Output the [X, Y] coordinate of the center of the cell containing the given text.  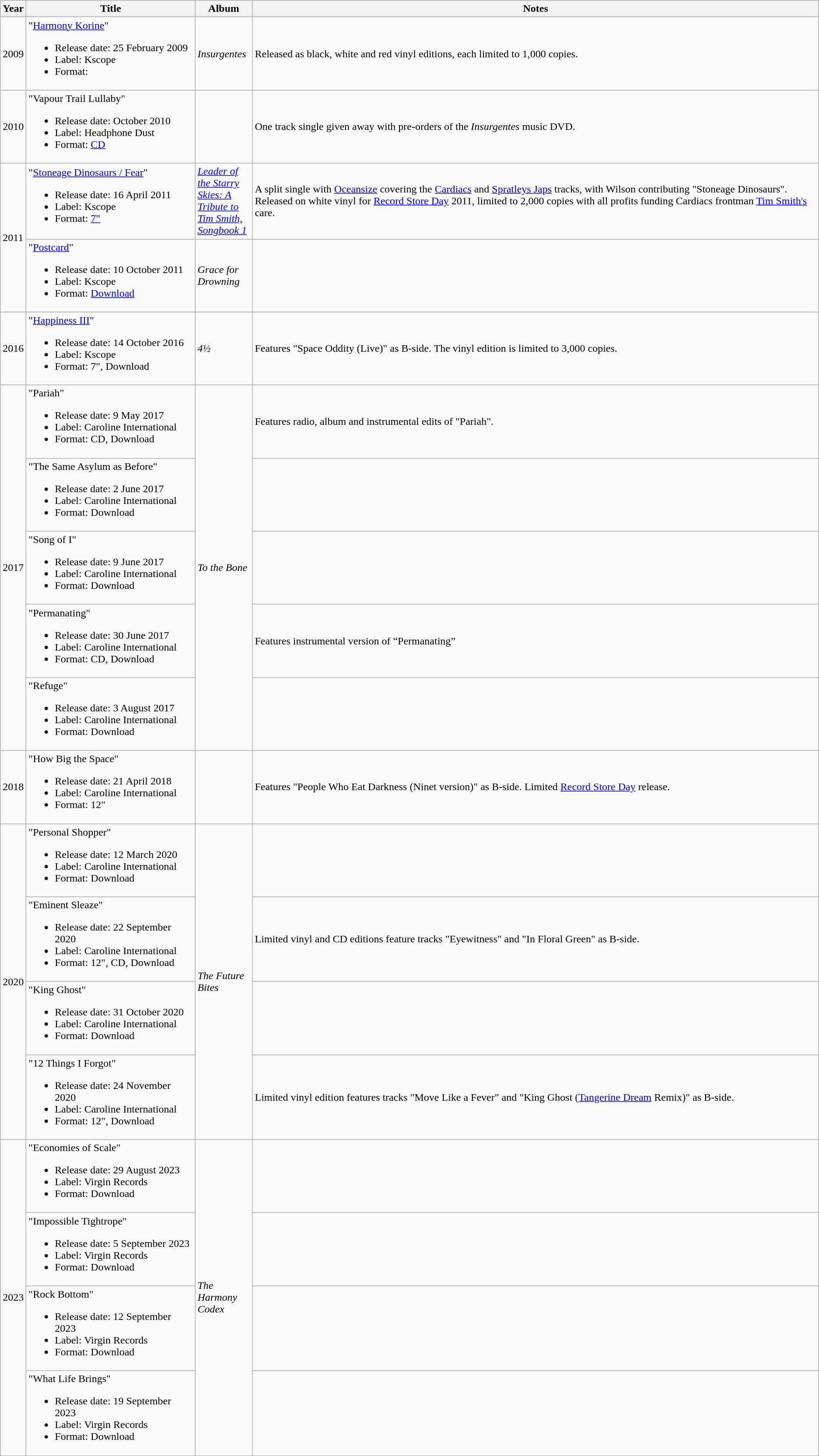
2020 [13, 981]
"Song of I"Release date: 9 June 2017Label: Caroline InternationalFormat: Download [111, 568]
"Pariah"Release date: 9 May 2017Label: Caroline InternationalFormat: CD, Download [111, 422]
Released as black, white and red vinyl editions, each limited to 1,000 copies. [535, 53]
2018 [13, 787]
"Refuge"Release date: 3 August 2017Label: Caroline InternationalFormat: Download [111, 714]
Notes [535, 9]
"Vapour Trail Lullaby"Release date: October 2010Label: Headphone DustFormat: CD [111, 127]
"Rock Bottom"Release date: 12 September 2023Label: Virgin RecordsFormat: Download [111, 1328]
2009 [13, 53]
2010 [13, 127]
Album [224, 9]
Features radio, album and instrumental edits of "Pariah". [535, 422]
2023 [13, 1298]
To the Bone [224, 568]
Grace for Drowning [224, 276]
"What Life Brings"Release date: 19 September 2023Label: Virgin RecordsFormat: Download [111, 1413]
The Future Bites [224, 981]
"Stoneage Dinosaurs / Fear"Release date: 16 April 2011Label: KscopeFormat: 7" [111, 201]
Features instrumental version of “Permanating” [535, 640]
Limited vinyl and CD editions feature tracks "Eyewitness" and "In Floral Green" as B-side. [535, 939]
2017 [13, 568]
Year [13, 9]
"Personal Shopper"Release date: 12 March 2020Label: Caroline InternationalFormat: Download [111, 860]
"Economies of Scale"Release date: 29 August 2023Label: Virgin RecordsFormat: Download [111, 1176]
"Eminent Sleaze"Release date: 22 September 2020Label: Caroline InternationalFormat: 12", CD, Download [111, 939]
2011 [13, 238]
Leader of the Starry Skies: A Tribute to Tim Smith, Songbook 1 [224, 201]
Insurgentes [224, 53]
Limited vinyl edition features tracks "Move Like a Fever" and "King Ghost (Tangerine Dream Remix)" as B-side. [535, 1097]
"Permanating"Release date: 30 June 2017Label: Caroline InternationalFormat: CD, Download [111, 640]
"12 Things I Forgot"Release date: 24 November 2020Label: Caroline InternationalFormat: 12", Download [111, 1097]
"Harmony Korine"Release date: 25 February 2009Label: KscopeFormat: [111, 53]
Features "People Who Eat Darkness (Ninet version)" as B-side. Limited Record Store Day release. [535, 787]
"How Big the Space"Release date: 21 April 2018Label: Caroline InternationalFormat: 12" [111, 787]
"King Ghost"Release date: 31 October 2020Label: Caroline InternationalFormat: Download [111, 1018]
One track single given away with pre-orders of the Insurgentes music DVD. [535, 127]
"The Same Asylum as Before"Release date: 2 June 2017Label: Caroline InternationalFormat: Download [111, 494]
"Postcard"Release date: 10 October 2011Label: KscopeFormat: Download [111, 276]
4½ [224, 348]
2016 [13, 348]
The Harmony Codex [224, 1298]
Title [111, 9]
"Happiness III"Release date: 14 October 2016Label: KscopeFormat: 7", Download [111, 348]
"Impossible Tightrope"Release date: 5 September 2023Label: Virgin RecordsFormat: Download [111, 1249]
Features "Space Oddity (Live)" as B-side. The vinyl edition is limited to 3,000 copies. [535, 348]
